Capture the cell that displays the provided text and extract its (x, y) central coordinate. 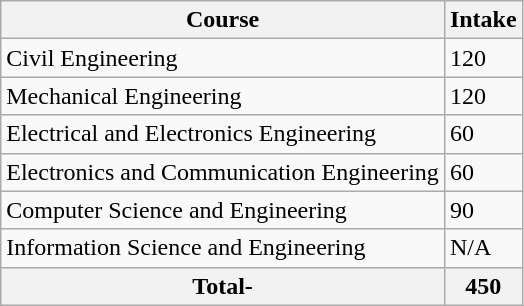
Mechanical Engineering (223, 96)
Computer Science and Engineering (223, 210)
Civil Engineering (223, 58)
Electronics and Communication Engineering (223, 172)
Information Science and Engineering (223, 248)
Course (223, 20)
Intake (483, 20)
90 (483, 210)
N/A (483, 248)
Electrical and Electronics Engineering (223, 134)
Total- (223, 286)
450 (483, 286)
